Output the (x, y) coordinate of the center of the cell containing the given text.  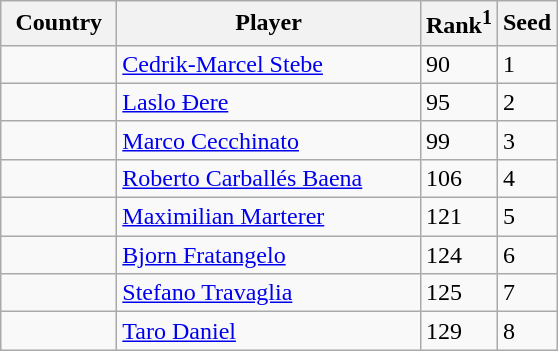
Player (269, 24)
Roberto Carballés Baena (269, 178)
Laslo Đere (269, 102)
106 (458, 178)
95 (458, 102)
Taro Daniel (269, 331)
125 (458, 293)
90 (458, 64)
129 (458, 331)
3 (526, 140)
2 (526, 102)
6 (526, 255)
Seed (526, 24)
124 (458, 255)
Marco Cecchinato (269, 140)
Maximilian Marterer (269, 217)
Country (59, 24)
Bjorn Fratangelo (269, 255)
121 (458, 217)
1 (526, 64)
99 (458, 140)
5 (526, 217)
Stefano Travaglia (269, 293)
7 (526, 293)
Cedrik-Marcel Stebe (269, 64)
8 (526, 331)
Rank1 (458, 24)
4 (526, 178)
